Identify which cell holds the provided text, then report its [x, y] central coordinate. 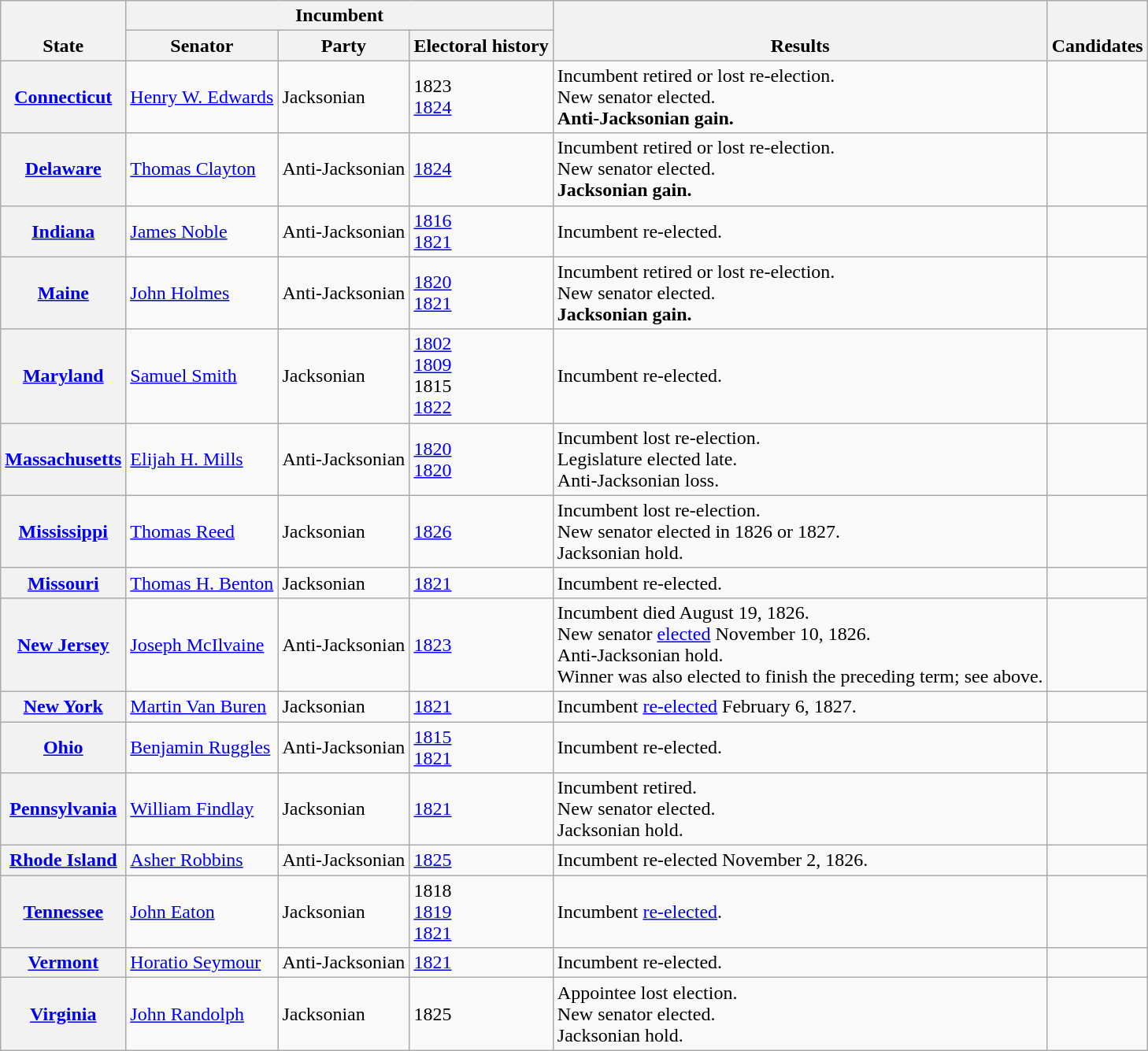
Benjamin Ruggles [202, 746]
Incumbent re-elected November 2, 1826. [800, 860]
Senator [202, 46]
Appointee lost election.New senator elected.Jacksonian hold. [800, 1014]
William Findlay [202, 809]
Horatio Seymour [202, 963]
Thomas Clayton [202, 169]
Party [343, 46]
Pennsylvania [63, 809]
1824 [481, 169]
Delaware [63, 169]
Tennessee [63, 912]
Vermont [63, 963]
Samuel Smith [202, 376]
Incumbent lost re-election.New senator elected in 1826 or 1827.Jacksonian hold. [800, 531]
Mississippi [63, 531]
1818 1819 1821 [481, 912]
State [63, 31]
180218091815 1822 [481, 376]
Ohio [63, 746]
Incumbent retired or lost re-election.New senator elected.Anti-Jacksonian gain. [800, 97]
Maine [63, 293]
Rhode Island [63, 860]
Candidates [1098, 31]
Missouri [63, 583]
Asher Robbins [202, 860]
Incumbent re-elected February 6, 1827. [800, 706]
John Holmes [202, 293]
John Randolph [202, 1014]
Connecticut [63, 97]
Thomas Reed [202, 531]
John Eaton [202, 912]
Electoral history [481, 46]
Virginia [63, 1014]
Incumbent [339, 16]
18201821 [481, 293]
Incumbent lost re-election.Legislature elected late.Anti-Jacksonian loss. [800, 459]
James Noble [202, 231]
Incumbent retired.New senator elected.Jacksonian hold. [800, 809]
Massachusetts [63, 459]
18161821 [481, 231]
18151821 [481, 746]
Indiana [63, 231]
Martin Van Buren [202, 706]
New Jersey [63, 644]
1826 [481, 531]
1823 1824 [481, 97]
Joseph McIlvaine [202, 644]
1823 [481, 644]
Maryland [63, 376]
New York [63, 706]
Elijah H. Mills [202, 459]
Results [800, 31]
Henry W. Edwards [202, 97]
1820 1820 [481, 459]
Thomas H. Benton [202, 583]
